Capture the cell that displays the provided text and extract its [X, Y] central coordinate. 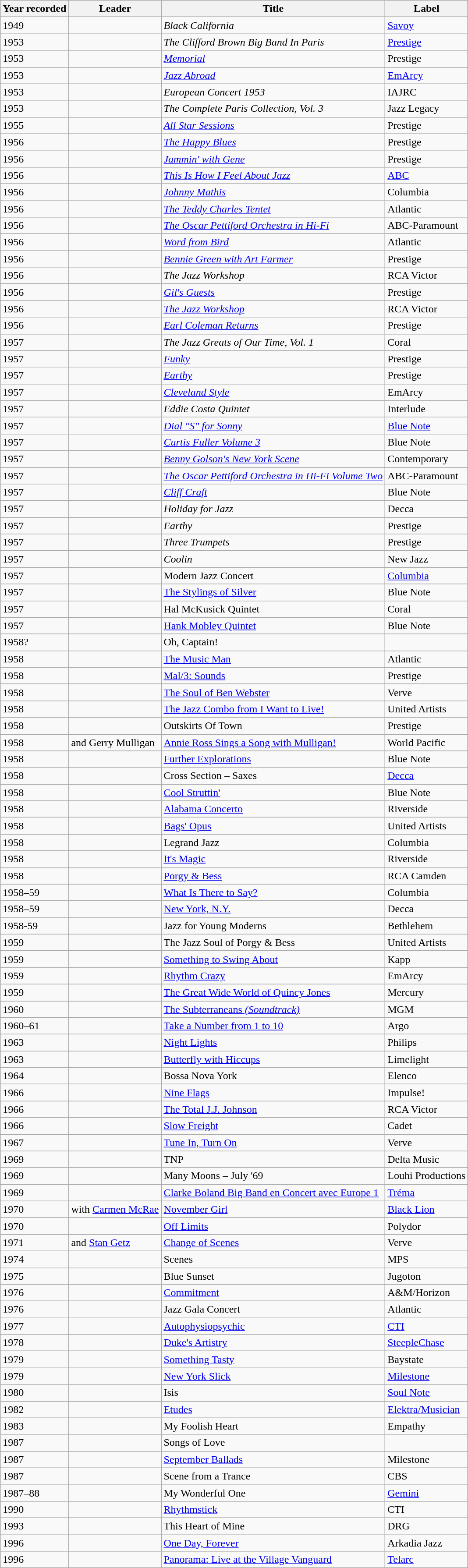
Duke's Artistry [273, 1343]
Rhythmstick [273, 1509]
ABC [427, 175]
Alabama Concerto [273, 809]
Something Tasty [273, 1359]
Impulse! [427, 1093]
Many Moons – July '69 [273, 1176]
Something to Swing About [273, 959]
Eddie Costa Quintet [273, 409]
CBS [427, 1476]
Earl Coleman Returns [273, 326]
Commitment [273, 1293]
Limelight [427, 1059]
Baystate [427, 1359]
Further Explorations [273, 759]
RCA Camden [427, 876]
1964 [35, 1076]
The Jazz Combo from I Want to Live! [273, 709]
IAJRC [427, 92]
Memorial [273, 59]
Three Trumpets [273, 542]
1975 [35, 1276]
Label [427, 9]
Word from Bird [273, 242]
Scenes [273, 1259]
My Wonderful One [273, 1493]
1993 [35, 1526]
1958-59 [35, 926]
Elenco [427, 1076]
Panorama: Live at the Village Vanguard [273, 1560]
The Soul of Ben Webster [273, 692]
The Oscar Pettiford Orchestra in Hi-Fi Volume Two [273, 475]
Jazz Abroad [273, 75]
Bennie Green with Art Farmer [273, 259]
Jugoton [427, 1276]
World Pacific [427, 743]
My Foolish Heart [273, 1426]
Legrand Jazz [273, 842]
Coolin [273, 559]
Night Lights [273, 1043]
Benny Golson's New York Scene [273, 459]
The Jazz Greats of Our Time, Vol. 1 [273, 342]
Slow Freight [273, 1126]
1949 [35, 25]
Louhi Productions [427, 1176]
The Teddy Charles Tentet [273, 209]
Dial "S" for Sonny [273, 425]
Polydor [427, 1226]
MPS [427, 1259]
Contemporary [427, 459]
Mal/3: Sounds [273, 676]
Bags' Opus [273, 826]
1977 [35, 1326]
The Happy Blues [273, 142]
The Great Wide World of Quincy Jones [273, 992]
MGM [427, 1009]
The Total J.J. Johnson [273, 1109]
with Carmen McRae [115, 1209]
It's Magic [273, 859]
Tréma [427, 1193]
1983 [35, 1426]
1974 [35, 1259]
Change of Scenes [273, 1242]
New York Slick [273, 1376]
Autophysiopsychic [273, 1326]
1980 [35, 1393]
and Gerry Mulligan [115, 743]
1990 [35, 1509]
1958? [35, 642]
All Star Sessions [273, 125]
Leader [115, 9]
New York, N.Y. [273, 909]
Jazz for Young Moderns [273, 926]
This Heart of Mine [273, 1526]
What Is There to Say? [273, 892]
Delta Music [427, 1159]
Take a Number from 1 to 10 [273, 1026]
Cadet [427, 1126]
This Is How I Feel About Jazz [273, 175]
1967 [35, 1143]
European Concert 1953 [273, 92]
Cool Struttin' [273, 793]
Philips [427, 1043]
1955 [35, 125]
Hal McKusick Quintet [273, 609]
Mercury [427, 992]
Songs of Love [273, 1443]
1978 [35, 1343]
The Oscar Pettiford Orchestra in Hi-Fi [273, 226]
DRG [427, 1526]
1960–61 [35, 1026]
Year recorded [35, 9]
1982 [35, 1409]
Cleveland Style [273, 392]
Soul Note [427, 1393]
Kapp [427, 959]
Jazz Gala Concert [273, 1310]
Curtis Fuller Volume 3 [273, 442]
Bossa Nova York [273, 1076]
November Girl [273, 1209]
Funky [273, 359]
Modern Jazz Concert [273, 576]
Black California [273, 25]
Cross Section – Saxes [273, 776]
One Day, Forever [273, 1543]
A&M/Horizon [427, 1293]
The Subterraneans (Soundtrack) [273, 1009]
Oh, Captain! [273, 642]
Outskirts Of Town [273, 726]
Interlude [427, 409]
Rhythm Crazy [273, 976]
The Stylings of Silver [273, 592]
Johnny Mathis [273, 192]
Empathy [427, 1426]
Telarc [427, 1560]
The Music Man [273, 659]
The Jazz Soul of Porgy & Bess [273, 942]
Off Limits [273, 1226]
Jammin' with Gene [273, 159]
The Complete Paris Collection, Vol. 3 [273, 109]
Holiday for Jazz [273, 509]
1960 [35, 1009]
Jazz Legacy [427, 109]
Title [273, 9]
Arkadia Jazz [427, 1543]
Argo [427, 1026]
Bethlehem [427, 926]
Butterfly with Hiccups [273, 1059]
1971 [35, 1242]
Gemini [427, 1493]
Hank Mobley Quintet [273, 626]
and Stan Getz [115, 1242]
Savoy [427, 25]
1987–88 [35, 1493]
Tune In, Turn On [273, 1143]
Scene from a Trance [273, 1476]
Elektra/Musician [427, 1409]
Isis [273, 1393]
SteepleChase [427, 1343]
New Jazz [427, 559]
The Clifford Brown Big Band In Paris [273, 42]
Etudes [273, 1409]
Cliff Craft [273, 492]
Gil's Guests [273, 292]
TNP [273, 1159]
Black Lion [427, 1209]
Nine Flags [273, 1093]
Blue Sunset [273, 1276]
Porgy & Bess [273, 876]
Clarke Boland Big Band en Concert avec Europe 1 [273, 1193]
September Ballads [273, 1459]
Annie Ross Sings a Song with Mulligan! [273, 743]
